Find where the given text appears and provide that cell's center as (X, Y) coordinate. 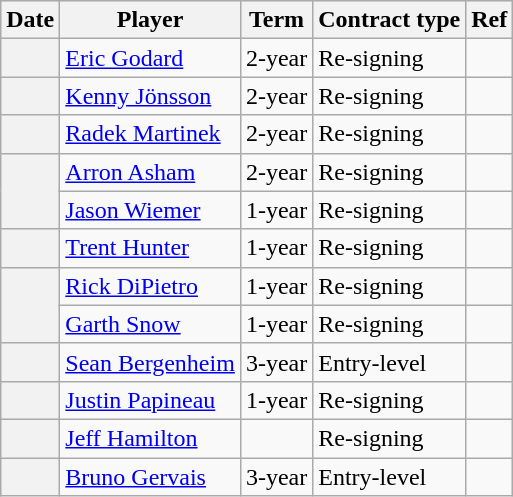
Date (30, 20)
Jeff Hamilton (150, 438)
Eric Godard (150, 58)
Rick DiPietro (150, 286)
Ref (490, 20)
Garth Snow (150, 324)
Player (150, 20)
Jason Wiemer (150, 210)
Justin Papineau (150, 400)
Radek Martinek (150, 134)
Trent Hunter (150, 248)
Contract type (390, 20)
Arron Asham (150, 172)
Sean Bergenheim (150, 362)
Bruno Gervais (150, 477)
Term (276, 20)
Kenny Jönsson (150, 96)
